Return the [x, y] coordinate for the center point of the cell that contains the specified text.  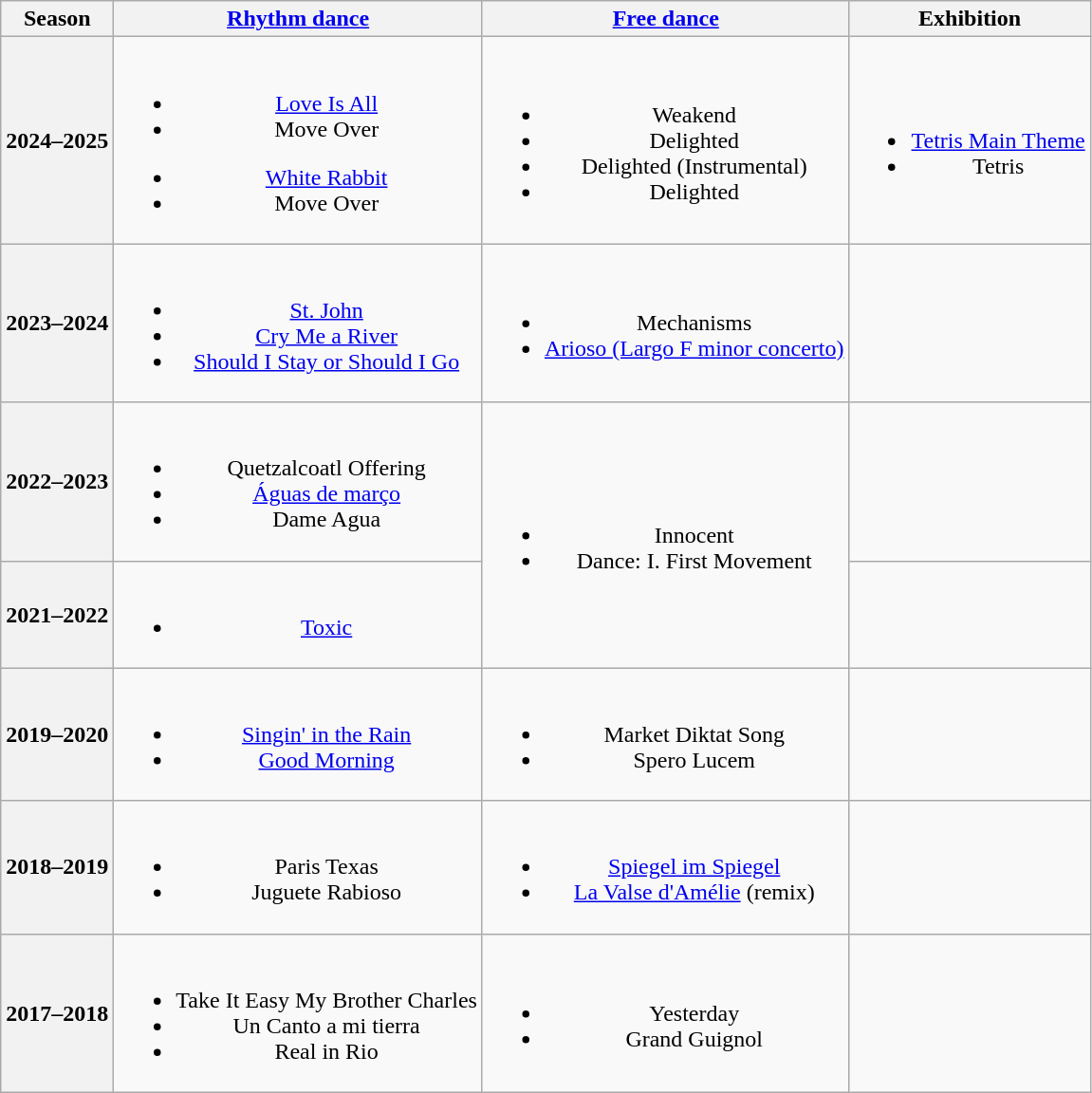
Tetris Main Theme Tetris [970, 140]
Rhythm dance [298, 19]
Paris Texas Juguete Rabioso [298, 867]
Spiegel im Spiegel La Valse d'Amélie (remix) [666, 867]
Toxic [298, 615]
2019–2020 [57, 734]
2018–2019 [57, 867]
2021–2022 [57, 615]
Take It Easy My Brother Charles Un Canto a mi tierra Real in Rio [298, 1013]
Season [57, 19]
WeakendDelightedDelighted (Instrumental)Delighted [666, 140]
St. JohnCry Me a River Should I Stay or Should I Go [298, 323]
Innocent Dance: I. First Movement [666, 535]
2017–2018 [57, 1013]
Quetzalcoatl Offering Águas de março Dame Agua [298, 482]
Free dance [666, 19]
Yesterday Grand Guignol [666, 1013]
Singin' in the Rain Good Morning [298, 734]
Market Diktat Song Spero Lucem [666, 734]
2023–2024 [57, 323]
Love Is All Move Over White Rabbit Move Over [298, 140]
Mechanisms Arioso (Largo F minor concerto) [666, 323]
2022–2023 [57, 482]
Exhibition [970, 19]
2024–2025 [57, 140]
